Capture the cell that displays the provided text and extract its [x, y] central coordinate. 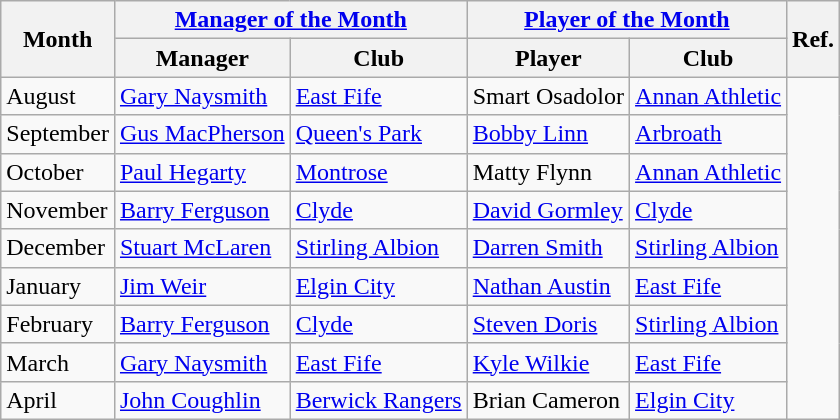
Ref. [814, 39]
April [58, 400]
Manager of the Month [290, 20]
Kyle Wilkie [548, 362]
February [58, 324]
Player of the Month [626, 20]
Arbroath [708, 134]
Steven Doris [548, 324]
Jim Weir [202, 286]
December [58, 248]
November [58, 210]
September [58, 134]
Paul Hegarty [202, 172]
March [58, 362]
August [58, 96]
Montrose [378, 172]
Gus MacPherson [202, 134]
Matty Flynn [548, 172]
Brian Cameron [548, 400]
January [58, 286]
October [58, 172]
John Coughlin [202, 400]
Manager [202, 58]
Smart Osadolor [548, 96]
Month [58, 39]
Darren Smith [548, 248]
Bobby Linn [548, 134]
Player [548, 58]
David Gormley [548, 210]
Berwick Rangers [378, 400]
Queen's Park [378, 134]
Stuart McLaren [202, 248]
Nathan Austin [548, 286]
